Return [X, Y] of the center of cell containing provided text 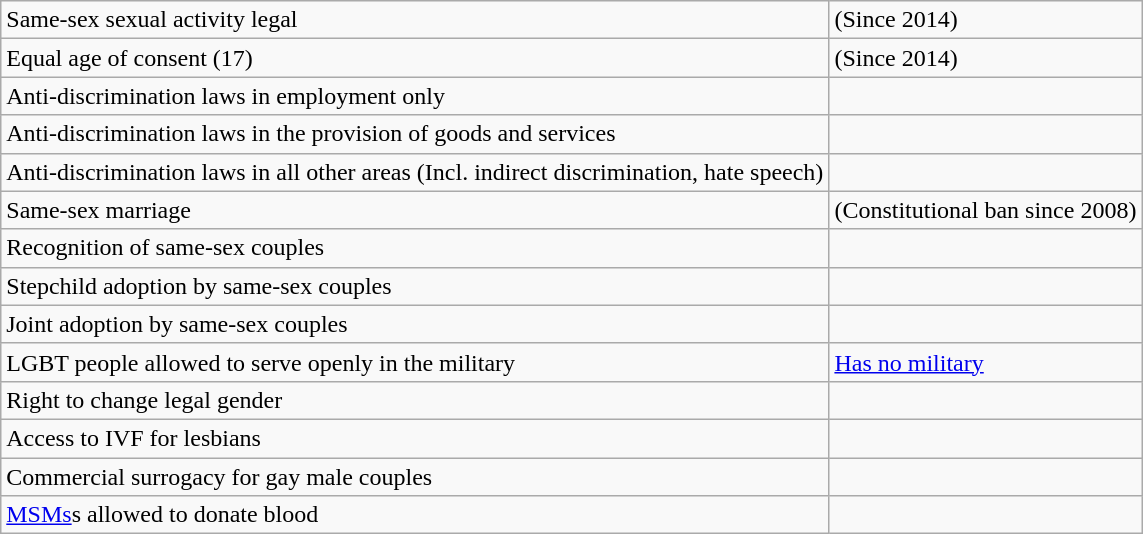
LGBT people allowed to serve openly in the military [415, 362]
Joint adoption by same-sex couples [415, 324]
Equal age of consent (17) [415, 58]
Same-sex marriage [415, 210]
Access to IVF for lesbians [415, 438]
Anti-discrimination laws in the provision of goods and services [415, 134]
MSMss allowed to donate blood [415, 515]
Anti-discrimination laws in all other areas (Incl. indirect discrimination, hate speech) [415, 172]
Recognition of same-sex couples [415, 248]
Commercial surrogacy for gay male couples [415, 477]
Right to change legal gender [415, 400]
Stepchild adoption by same-sex couples [415, 286]
Anti-discrimination laws in employment only [415, 96]
Same-sex sexual activity legal [415, 20]
Has no military [986, 362]
(Constitutional ban since 2008) [986, 210]
